Determine the (x, y) coordinate at the center of the cell enclosing the given text.  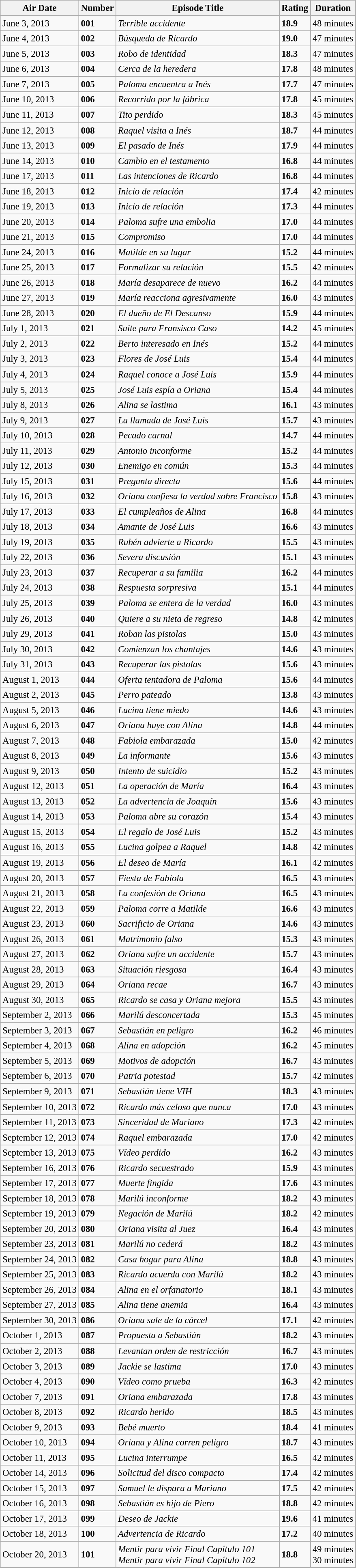
October 15, 2013 (40, 1488)
Raquel embarazada (198, 1137)
094 (97, 1443)
037 (97, 573)
17.5 (295, 1488)
July 2, 2013 (40, 344)
093 (97, 1427)
066 (97, 1015)
Ricardo herido (198, 1412)
October 16, 2013 (40, 1503)
001 (97, 24)
Oriana confiesa la verdad sobre Francisco (198, 496)
Raquel conoce a José Luis (198, 374)
Casa hogar para Alina (198, 1260)
Perro pateado (198, 695)
013 (97, 207)
048 (97, 740)
August 16, 2013 (40, 848)
Marilú inconforme (198, 1198)
089 (97, 1366)
June 12, 2013 (40, 130)
June 27, 2013 (40, 298)
Samuel le dispara a Mariano (198, 1488)
July 12, 2013 (40, 466)
005 (97, 84)
June 13, 2013 (40, 145)
Robo de identidad (198, 54)
086 (97, 1320)
August 29, 2013 (40, 985)
036 (97, 557)
Fiesta de Fabiola (198, 878)
003 (97, 54)
July 30, 2013 (40, 649)
080 (97, 1229)
016 (97, 252)
Fabiola embarazada (198, 740)
September 24, 2013 (40, 1260)
091 (97, 1397)
Bebé muerto (198, 1427)
073 (97, 1122)
101 (97, 1555)
015 (97, 237)
060 (97, 924)
Paloma se entera de la verdad (198, 603)
050 (97, 771)
August 12, 2013 (40, 786)
Marilú desconcertada (198, 1015)
13.8 (295, 695)
19.0 (295, 39)
Búsqueda de Ricardo (198, 39)
July 9, 2013 (40, 420)
16.3 (295, 1381)
Pecado carnal (198, 436)
072 (97, 1107)
Respuesta sorpresiva (198, 588)
Recuperar a su familia (198, 573)
La llamada de José Luis (198, 420)
September 12, 2013 (40, 1137)
October 14, 2013 (40, 1473)
July 5, 2013 (40, 390)
026 (97, 405)
Levantan orden de restricción (198, 1351)
075 (97, 1152)
Raquel visita a Inés (198, 130)
July 3, 2013 (40, 359)
Terrible accidente (198, 24)
July 4, 2013 (40, 374)
July 1, 2013 (40, 328)
June 17, 2013 (40, 176)
El pasado de Inés (198, 145)
June 25, 2013 (40, 267)
October 2, 2013 (40, 1351)
057 (97, 878)
June 14, 2013 (40, 161)
079 (97, 1214)
Oriana huye con Alina (198, 725)
María reacciona agresivamente (198, 298)
054 (97, 832)
046 (97, 710)
022 (97, 344)
012 (97, 191)
July 24, 2013 (40, 588)
September 20, 2013 (40, 1229)
Sinceridad de Mariano (198, 1122)
August 9, 2013 (40, 771)
087 (97, 1336)
088 (97, 1351)
September 11, 2013 (40, 1122)
Propuesta a Sebastián (198, 1336)
070 (97, 1076)
006 (97, 99)
17.2 (295, 1534)
August 23, 2013 (40, 924)
008 (97, 130)
October 7, 2013 (40, 1397)
June 4, 2013 (40, 39)
009 (97, 145)
Matrimonio falso (198, 939)
September 18, 2013 (40, 1198)
September 6, 2013 (40, 1076)
007 (97, 115)
September 2, 2013 (40, 1015)
October 17, 2013 (40, 1519)
Number (97, 8)
El regalo de José Luis (198, 832)
September 25, 2013 (40, 1275)
069 (97, 1061)
Motivos de adopción (198, 1061)
Enemigo en común (198, 466)
Lucina interrumpe (198, 1458)
Alina tiene anemia (198, 1305)
June 24, 2013 (40, 252)
030 (97, 466)
023 (97, 359)
August 19, 2013 (40, 863)
17.1 (295, 1320)
027 (97, 420)
Ricardo se casa y Oriana mejora (198, 1000)
June 21, 2013 (40, 237)
077 (97, 1183)
035 (97, 542)
076 (97, 1168)
Cambio en el testamento (198, 161)
Negación de Marilú (198, 1214)
August 1, 2013 (40, 679)
September 10, 2013 (40, 1107)
020 (97, 313)
October 11, 2013 (40, 1458)
021 (97, 328)
La informante (198, 756)
039 (97, 603)
081 (97, 1244)
Solicitud del disco compacto (198, 1473)
June 7, 2013 (40, 84)
Advertencia de Ricardo (198, 1534)
September 4, 2013 (40, 1046)
025 (97, 390)
100 (97, 1534)
July 31, 2013 (40, 664)
Episode Title (198, 8)
August 8, 2013 (40, 756)
058 (97, 893)
June 11, 2013 (40, 115)
August 14, 2013 (40, 817)
Suite para Fransisco Caso (198, 328)
Recorrido por la fábrica (198, 99)
Sacrificio de Oriana (198, 924)
July 29, 2013 (40, 634)
August 6, 2013 (40, 725)
October 8, 2013 (40, 1412)
031 (97, 481)
Amante de José Luis (198, 527)
July 15, 2013 (40, 481)
July 22, 2013 (40, 557)
Ricardo acuerda con Marilú (198, 1275)
041 (97, 634)
002 (97, 39)
049 (97, 756)
084 (97, 1290)
El dueño de El Descanso (198, 313)
047 (97, 725)
October 3, 2013 (40, 1366)
June 20, 2013 (40, 222)
Las intenciones de Ricardo (198, 176)
Alina en adopción (198, 1046)
Severa discusión (198, 557)
September 27, 2013 (40, 1305)
Sebastián en peligro (198, 1031)
056 (97, 863)
Pregunta directa (198, 481)
40 minutes (332, 1534)
064 (97, 985)
September 30, 2013 (40, 1320)
June 18, 2013 (40, 191)
061 (97, 939)
July 8, 2013 (40, 405)
August 30, 2013 (40, 1000)
June 5, 2013 (40, 54)
September 17, 2013 (40, 1183)
Air Date (40, 8)
49 minutes30 minutes (332, 1555)
August 7, 2013 (40, 740)
062 (97, 954)
15.8 (295, 496)
Cerca de la heredera (198, 69)
Rating (295, 8)
José Luis espía a Oriana (198, 390)
September 23, 2013 (40, 1244)
August 13, 2013 (40, 802)
098 (97, 1503)
083 (97, 1275)
Matilde en su lugar (198, 252)
El cumpleaños de Alina (198, 512)
La advertencia de Joaquín (198, 802)
Paloma sufre una embolia (198, 222)
053 (97, 817)
032 (97, 496)
Antonio inconforme (198, 451)
Flores de José Luis (198, 359)
063 (97, 969)
17.7 (295, 84)
059 (97, 908)
Paloma encuentra a Inés (198, 84)
Ricardo secuestrado (198, 1168)
044 (97, 679)
June 6, 2013 (40, 69)
18.5 (295, 1412)
September 9, 2013 (40, 1091)
Alina se lastima (198, 405)
092 (97, 1412)
17.9 (295, 145)
038 (97, 588)
Oriana sufre un accidente (198, 954)
043 (97, 664)
September 3, 2013 (40, 1031)
099 (97, 1519)
June 10, 2013 (40, 99)
August 26, 2013 (40, 939)
Ricardo más celoso que nunca (198, 1107)
011 (97, 176)
Intento de suicidio (198, 771)
017 (97, 267)
July 25, 2013 (40, 603)
July 11, 2013 (40, 451)
Paloma corre a Matilde (198, 908)
045 (97, 695)
Lucina golpea a Raquel (198, 848)
July 16, 2013 (40, 496)
17.6 (295, 1183)
Paloma abre su corazón (198, 817)
051 (97, 786)
074 (97, 1137)
028 (97, 436)
June 3, 2013 (40, 24)
September 19, 2013 (40, 1214)
June 26, 2013 (40, 283)
Oriana recae (198, 985)
018 (97, 283)
040 (97, 619)
019 (97, 298)
Vídeo perdido (198, 1152)
September 13, 2013 (40, 1152)
14.2 (295, 328)
Muerte fingida (198, 1183)
18.4 (295, 1427)
October 20, 2013 (40, 1555)
052 (97, 802)
August 28, 2013 (40, 969)
095 (97, 1458)
090 (97, 1381)
July 10, 2013 (40, 436)
085 (97, 1305)
Sebastián tiene VIH (198, 1091)
Lucina tiene miedo (198, 710)
October 9, 2013 (40, 1427)
September 26, 2013 (40, 1290)
June 19, 2013 (40, 207)
Oriana sale de la cárcel (198, 1320)
Mentir para vivir Final Capítulo 101Mentir para vivir Final Capítulo 102 (198, 1555)
Oferta tentadora de Paloma (198, 679)
46 minutes (332, 1031)
August 27, 2013 (40, 954)
Quiere a su nieta de regreso (198, 619)
Tito perdido (198, 115)
055 (97, 848)
Formalizar su relación (198, 267)
042 (97, 649)
067 (97, 1031)
June 28, 2013 (40, 313)
071 (97, 1091)
096 (97, 1473)
Sebastián es hijo de Piero (198, 1503)
Jackie se lastima (198, 1366)
Alina en el orfanatorio (198, 1290)
August 5, 2013 (40, 710)
La operación de María (198, 786)
024 (97, 374)
Oriana embarazada (198, 1397)
004 (97, 69)
La confesión de Oriana (198, 893)
July 19, 2013 (40, 542)
August 20, 2013 (40, 878)
097 (97, 1488)
Oriana y Alina corren peligro (198, 1443)
October 1, 2013 (40, 1336)
18.9 (295, 24)
033 (97, 512)
029 (97, 451)
Duration (332, 8)
August 15, 2013 (40, 832)
Vídeo como prueba (198, 1381)
082 (97, 1260)
July 17, 2013 (40, 512)
14.7 (295, 436)
María desaparece de nuevo (198, 283)
068 (97, 1046)
078 (97, 1198)
Compromiso (198, 237)
August 22, 2013 (40, 908)
July 26, 2013 (40, 619)
September 16, 2013 (40, 1168)
Situación riesgosa (198, 969)
Roban las pistolas (198, 634)
Deseo de Jackie (198, 1519)
October 4, 2013 (40, 1381)
065 (97, 1000)
Oriana visita al Juez (198, 1229)
July 18, 2013 (40, 527)
Marilú no cederá (198, 1244)
034 (97, 527)
19.6 (295, 1519)
September 5, 2013 (40, 1061)
August 21, 2013 (40, 893)
October 10, 2013 (40, 1443)
18.1 (295, 1290)
October 18, 2013 (40, 1534)
August 2, 2013 (40, 695)
El deseo de María (198, 863)
Recuperar las pistolas (198, 664)
Berto interesado en Inés (198, 344)
014 (97, 222)
Comienzan los chantajes (198, 649)
Patria potestad (198, 1076)
July 23, 2013 (40, 573)
Rubén advierte a Ricardo (198, 542)
010 (97, 161)
